Identify which cell holds the provided text, then report its [x, y] central coordinate. 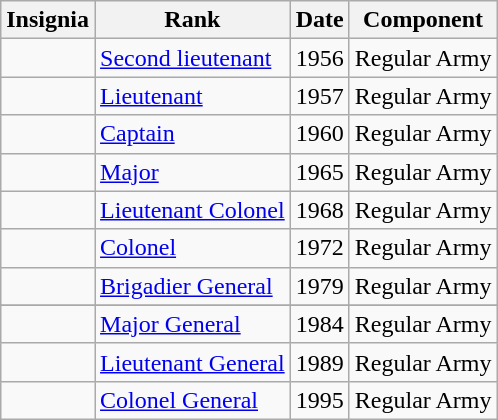
1972 [320, 248]
Colonel [193, 248]
Rank [193, 20]
1960 [320, 134]
Insignia [48, 20]
1984 [320, 324]
1995 [320, 400]
1979 [320, 286]
Component [423, 20]
Brigadier General [193, 286]
Lieutenant General [193, 362]
Lieutenant Colonel [193, 210]
1968 [320, 210]
1956 [320, 58]
Captain [193, 134]
Date [320, 20]
Major General [193, 324]
Major [193, 172]
1965 [320, 172]
1989 [320, 362]
Lieutenant [193, 96]
Second lieutenant [193, 58]
Colonel General [193, 400]
1957 [320, 96]
